Pinpoint the cell where the given text exists, returning its (X, Y) midpoint coordinate. 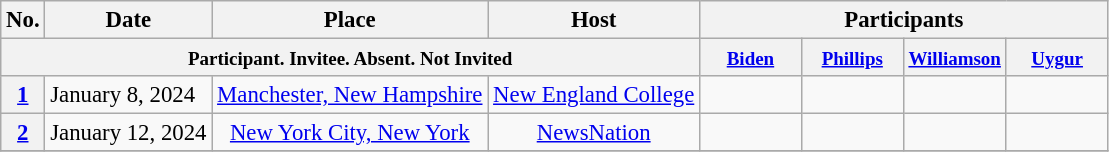
1 (23, 95)
Biden (751, 58)
Participants (904, 20)
Williamson (954, 58)
New York City, New York (350, 133)
Manchester, New Hampshire (350, 95)
Host (594, 20)
January 12, 2024 (128, 133)
2 (23, 133)
NewsNation (594, 133)
January 8, 2024 (128, 95)
No. (23, 20)
Place (350, 20)
Uygur (1057, 58)
Date (128, 20)
New England College (594, 95)
Phillips (852, 58)
Participant. Invitee. Absent. Not Invited (350, 58)
